Locate the cell with the specified text and output its (X, Y) center coordinate. 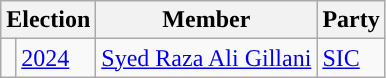
Party (351, 20)
SIC (351, 58)
Syed Raza Ali Gillani (206, 58)
2024 (56, 58)
Member (206, 20)
Election (48, 20)
